Extract the (x, y) coordinate from the center of the cell holding the provided text.  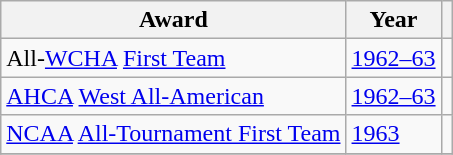
All-WCHA First Team (174, 58)
NCAA All-Tournament First Team (174, 134)
Award (174, 20)
Year (394, 20)
AHCA West All-American (174, 96)
1963 (394, 134)
